Return the [X, Y] coordinate for the center point of the cell that contains the specified text.  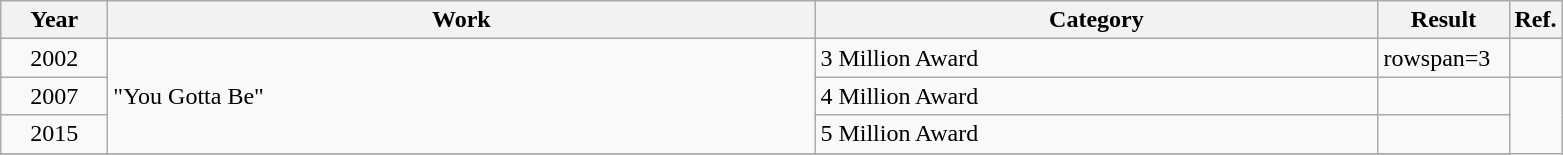
5 Million Award [1096, 134]
2007 [54, 96]
2002 [54, 58]
Work [462, 20]
Ref. [1536, 20]
2015 [54, 134]
"You Gotta Be" [462, 96]
4 Million Award [1096, 96]
Year [54, 20]
Result [1444, 20]
Category [1096, 20]
rowspan=3 [1444, 58]
3 Million Award [1096, 58]
